Detect which cell encompasses the target text, then output its [X, Y] center coordinate. 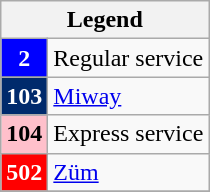
502 [24, 172]
Züm [128, 172]
Express service [128, 134]
2 [24, 58]
Legend [105, 20]
103 [24, 96]
104 [24, 134]
Miway [128, 96]
Regular service [128, 58]
